Identify which cell holds the provided text, then report its (X, Y) central coordinate. 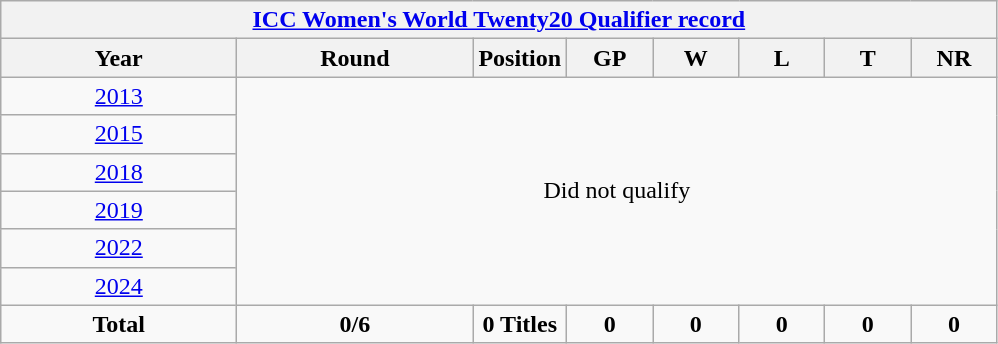
2024 (119, 286)
Round (355, 58)
2013 (119, 96)
0/6 (355, 324)
GP (610, 58)
2019 (119, 210)
NR (954, 58)
Position (520, 58)
L (782, 58)
2015 (119, 134)
W (696, 58)
Did not qualify (617, 191)
T (868, 58)
Year (119, 58)
ICC Women's World Twenty20 Qualifier record (499, 20)
0 Titles (520, 324)
2018 (119, 172)
Total (119, 324)
2022 (119, 248)
